Return the [X, Y] coordinate for the center point of the cell that contains the specified text.  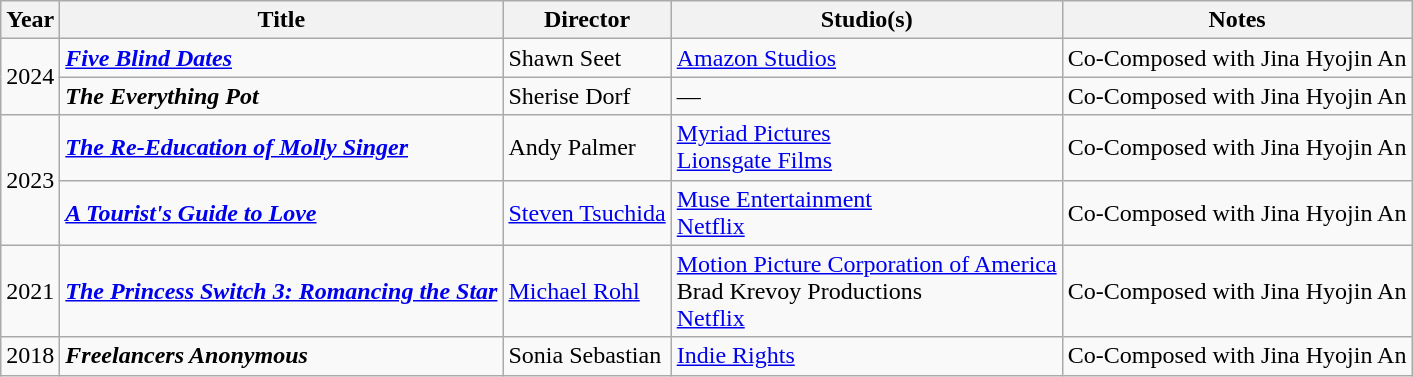
Sherise Dorf [587, 96]
Five Blind Dates [282, 58]
Steven Tsuchida [587, 212]
2023 [30, 180]
Freelancers Anonymous [282, 356]
Indie Rights [866, 356]
Year [30, 20]
Amazon Studios [866, 58]
Muse EntertainmentNetflix [866, 212]
Director [587, 20]
2024 [30, 77]
The Everything Pot [282, 96]
Motion Picture Corporation of AmericaBrad Krevoy ProductionsNetflix [866, 291]
Shawn Seet [587, 58]
A Tourist's Guide to Love [282, 212]
Sonia Sebastian [587, 356]
— [866, 96]
Title [282, 20]
Studio(s) [866, 20]
Michael Rohl [587, 291]
The Re-Education of Molly Singer [282, 148]
Andy Palmer [587, 148]
The Princess Switch 3: Romancing the Star [282, 291]
Myriad PicturesLionsgate Films [866, 148]
2021 [30, 291]
Notes [1237, 20]
2018 [30, 356]
